Extract the (x, y) coordinate from the center of the cell holding the provided text.  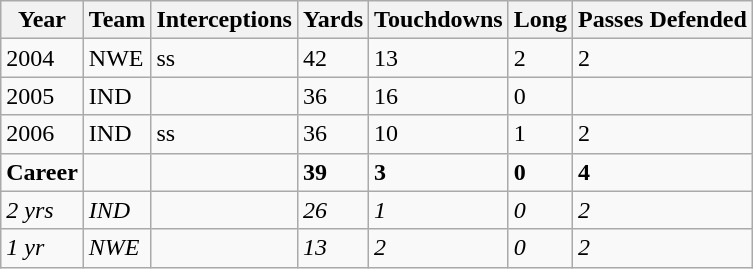
2006 (42, 134)
2 yrs (42, 210)
Yards (332, 20)
3 (439, 172)
Team (117, 20)
26 (332, 210)
4 (663, 172)
16 (439, 96)
Passes Defended (663, 20)
42 (332, 58)
1 yr (42, 248)
10 (439, 134)
Year (42, 20)
Long (540, 20)
2005 (42, 96)
39 (332, 172)
2004 (42, 58)
Touchdowns (439, 20)
Career (42, 172)
Interceptions (224, 20)
